Pinpoint the cell where the given text exists, returning its [x, y] midpoint coordinate. 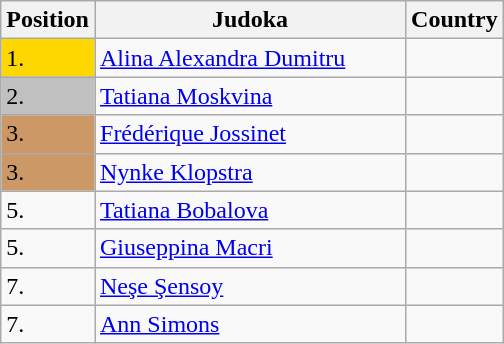
Country [455, 20]
Position [48, 20]
Tatiana Moskvina [250, 96]
Tatiana Bobalova [250, 210]
Giuseppina Macri [250, 248]
Ann Simons [250, 324]
2. [48, 96]
1. [48, 58]
Neşe Şensoy [250, 286]
Frédérique Jossinet [250, 134]
Judoka [250, 20]
Alina Alexandra Dumitru [250, 58]
Nynke Klopstra [250, 172]
